Locate the cell with the specified text and output its [X, Y] center coordinate. 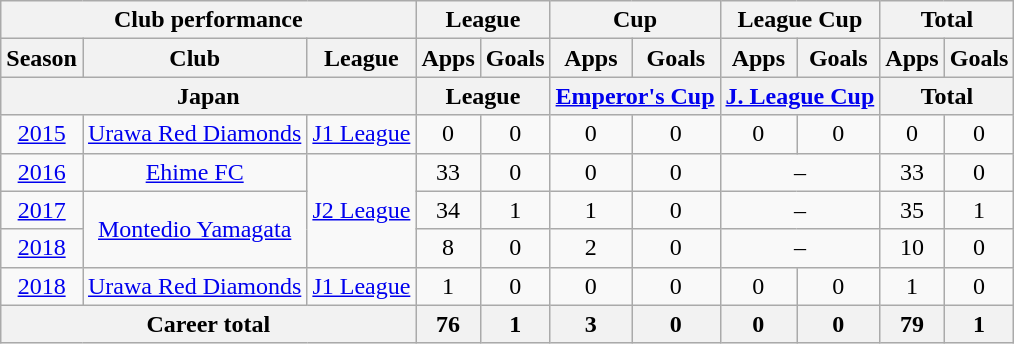
2015 [42, 134]
Cup [635, 20]
Season [42, 58]
Emperor's Cup [635, 96]
2017 [42, 210]
Club performance [208, 20]
Career total [208, 324]
76 [448, 324]
J. League Cup [800, 96]
2 [591, 248]
2016 [42, 172]
35 [912, 210]
10 [912, 248]
Ehime FC [194, 172]
34 [448, 210]
3 [591, 324]
League Cup [800, 20]
J2 League [362, 210]
Montedio Yamagata [194, 229]
79 [912, 324]
Club [194, 58]
8 [448, 248]
Japan [208, 96]
